Return [x, y] of the center of cell containing provided text 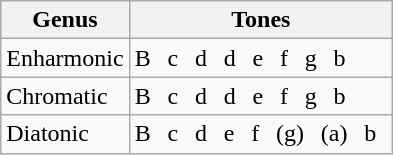
B c d e f (g) (a) b [260, 134]
Diatonic [65, 134]
Enharmonic [65, 58]
Tones [260, 20]
Chromatic [65, 96]
Genus [65, 20]
